Identify which cell holds the provided text, then report its [x, y] central coordinate. 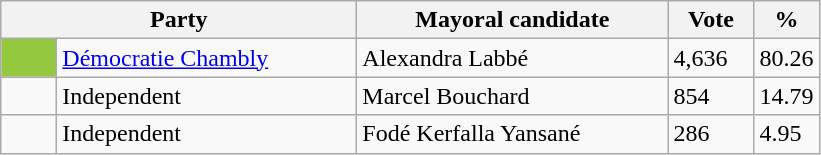
4.95 [786, 134]
4,636 [711, 58]
Marcel Bouchard [512, 96]
Vote [711, 20]
14.79 [786, 96]
80.26 [786, 58]
Alexandra Labbé [512, 58]
Party [179, 20]
Mayoral candidate [512, 20]
% [786, 20]
854 [711, 96]
Démocratie Chambly [207, 58]
286 [711, 134]
Fodé Kerfalla Yansané [512, 134]
